Identify which cell holds the provided text, then report its [X, Y] central coordinate. 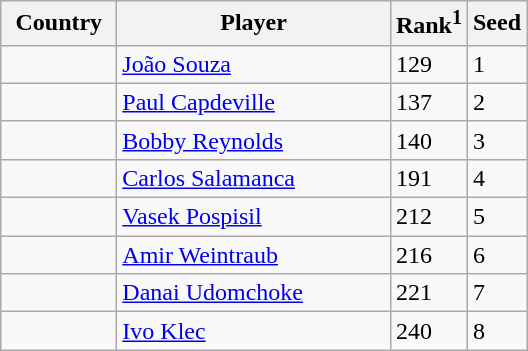
8 [496, 331]
5 [496, 217]
212 [428, 217]
6 [496, 255]
4 [496, 178]
Vasek Pospisil [254, 217]
Rank1 [428, 24]
João Souza [254, 64]
Danai Udomchoke [254, 293]
129 [428, 64]
221 [428, 293]
Seed [496, 24]
Ivo Klec [254, 331]
2 [496, 102]
Amir Weintraub [254, 255]
137 [428, 102]
191 [428, 178]
1 [496, 64]
240 [428, 331]
3 [496, 140]
Player [254, 24]
Paul Capdeville [254, 102]
216 [428, 255]
140 [428, 140]
Country [59, 24]
Bobby Reynolds [254, 140]
Carlos Salamanca [254, 178]
7 [496, 293]
